Search for the cell housing the specified text and yield its [X, Y] center coordinate. 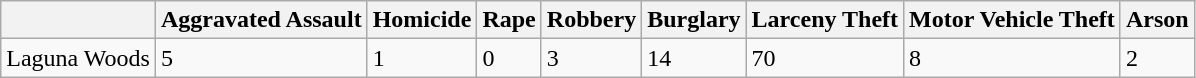
14 [694, 58]
Robbery [591, 20]
Arson [1157, 20]
0 [509, 58]
Laguna Woods [78, 58]
8 [1012, 58]
5 [261, 58]
2 [1157, 58]
Homicide [422, 20]
1 [422, 58]
Rape [509, 20]
Motor Vehicle Theft [1012, 20]
Larceny Theft [825, 20]
Burglary [694, 20]
3 [591, 58]
Aggravated Assault [261, 20]
70 [825, 58]
